Scan for the cell matching the given text and deliver its [x, y] coordinate at center. 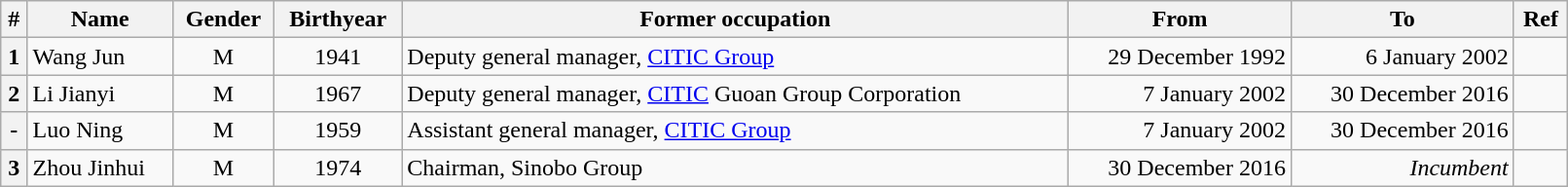
Chairman, Sinobo Group [736, 168]
Incumbent [1402, 168]
Deputy general manager, CITIC Group [736, 56]
# [14, 19]
From [1180, 19]
Birthyear [339, 19]
6 January 2002 [1402, 56]
1967 [339, 93]
Gender [223, 19]
1 [14, 56]
Name [99, 19]
Zhou Jinhui [99, 168]
1974 [339, 168]
- [14, 131]
2 [14, 93]
Ref [1541, 19]
Former occupation [736, 19]
3 [14, 168]
Assistant general manager, CITIC Group [736, 131]
Wang Jun [99, 56]
To [1402, 19]
1959 [339, 131]
Luo Ning [99, 131]
29 December 1992 [1180, 56]
Deputy general manager, CITIC Guoan Group Corporation [736, 93]
Li Jianyi [99, 93]
1941 [339, 56]
